From the cell containing the given text, extract its center point as [X, Y] coordinate. 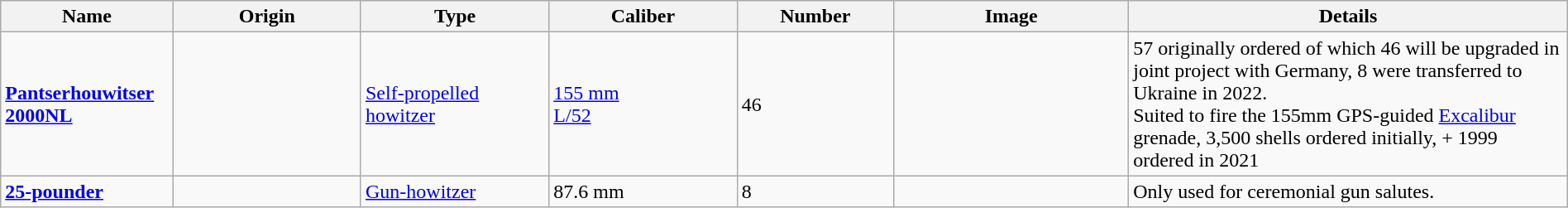
Details [1348, 17]
Self-propelled howitzer [455, 104]
Origin [266, 17]
Type [455, 17]
Image [1011, 17]
Gun-howitzer [455, 191]
25-pounder [87, 191]
155 mmL/52 [643, 104]
8 [815, 191]
Name [87, 17]
Only used for ceremonial gun salutes. [1348, 191]
Caliber [643, 17]
46 [815, 104]
Number [815, 17]
Pantserhouwitser 2000NL [87, 104]
87.6 mm [643, 191]
